From the cell containing the given text, extract its center point as [x, y] coordinate. 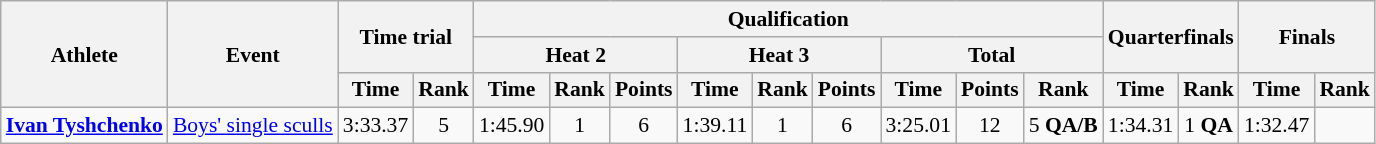
Time trial [406, 36]
Quarterfinals [1171, 36]
Ivan Tyshchenko [84, 126]
Heat 3 [780, 55]
1:32.47 [1276, 126]
1:39.11 [716, 126]
Athlete [84, 54]
1:45.90 [512, 126]
Heat 2 [576, 55]
Qualification [788, 19]
12 [990, 126]
Boys' single sculls [253, 126]
1:34.31 [1140, 126]
5 QA/B [1064, 126]
Total [991, 55]
Finals [1307, 36]
5 [444, 126]
1 QA [1208, 126]
Event [253, 54]
3:33.37 [376, 126]
3:25.01 [918, 126]
